From the cell containing the given text, extract its center point as [X, Y] coordinate. 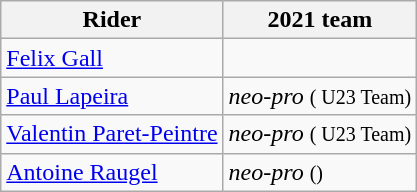
Paul Lapeira [112, 96]
Antoine Raugel [112, 172]
Rider [112, 20]
neo-pro () [320, 172]
Felix Gall [112, 58]
2021 team [320, 20]
Valentin Paret-Peintre [112, 134]
